Capture the cell that displays the provided text and extract its [X, Y] central coordinate. 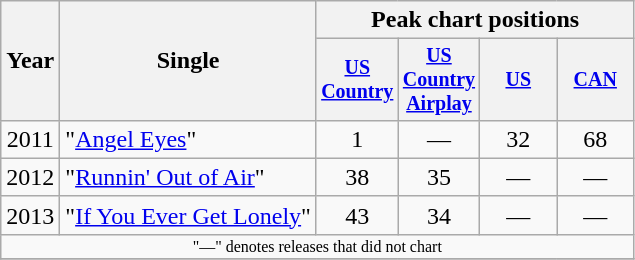
"—" denotes releases that did not chart [318, 246]
35 [439, 177]
"Runnin' Out of Air" [188, 177]
34 [439, 215]
CAN [596, 80]
43 [357, 215]
2012 [30, 177]
Single [188, 61]
US Country [357, 80]
US Country Airplay [439, 80]
38 [357, 177]
Peak chart positions [474, 20]
"Angel Eyes" [188, 139]
68 [596, 139]
Year [30, 61]
1 [357, 139]
US [518, 80]
2013 [30, 215]
32 [518, 139]
2011 [30, 139]
"If You Ever Get Lonely" [188, 215]
